Scan for the cell matching the given text and deliver its [X, Y] coordinate at center. 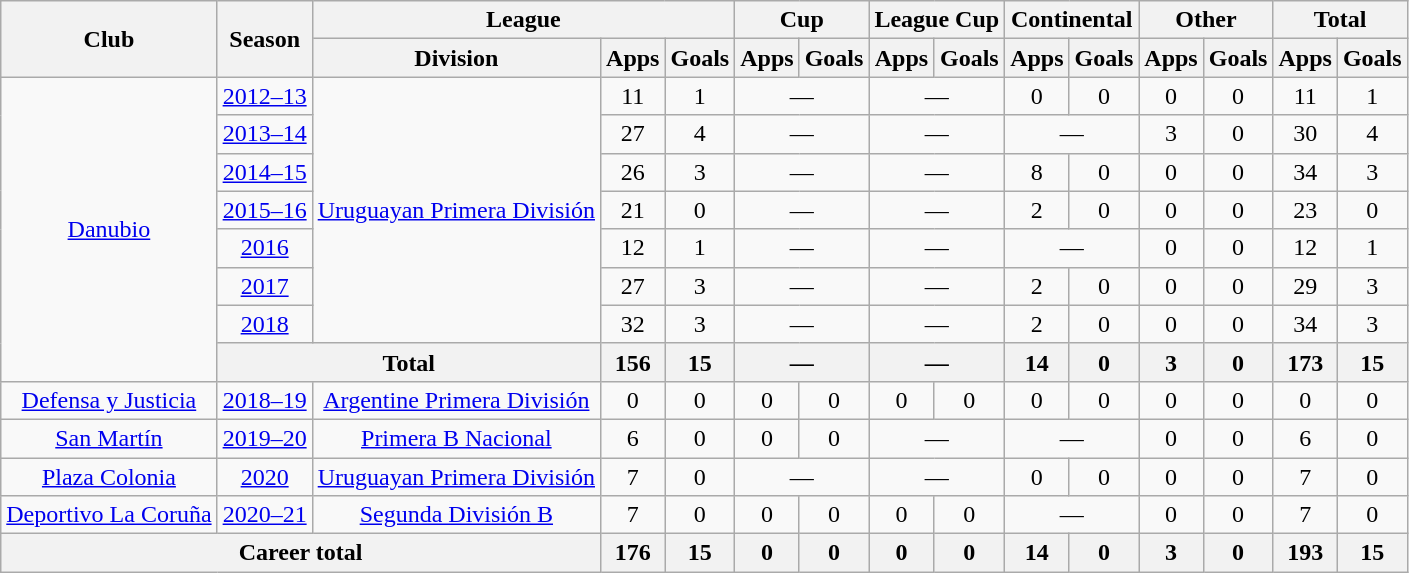
176 [633, 553]
23 [1305, 210]
Cup [802, 20]
2012–13 [264, 96]
156 [633, 362]
2013–14 [264, 134]
2016 [264, 248]
2018–19 [264, 400]
League [524, 20]
173 [1305, 362]
Argentine Primera División [456, 400]
Plaza Colonia [109, 477]
2020 [264, 477]
Danubio [109, 229]
2020–21 [264, 515]
29 [1305, 286]
2018 [264, 324]
Division [456, 58]
Season [264, 39]
8 [1037, 172]
Segunda División B [456, 515]
2014–15 [264, 172]
Primera B Nacional [456, 438]
League Cup [937, 20]
21 [633, 210]
2019–20 [264, 438]
Continental [1072, 20]
Deportivo La Coruña [109, 515]
Club [109, 39]
San Martín [109, 438]
Other [1206, 20]
2015–16 [264, 210]
2017 [264, 286]
Defensa y Justicia [109, 400]
193 [1305, 553]
30 [1305, 134]
32 [633, 324]
Career total [301, 553]
26 [633, 172]
